From the cell containing the given text, extract its center point as [X, Y] coordinate. 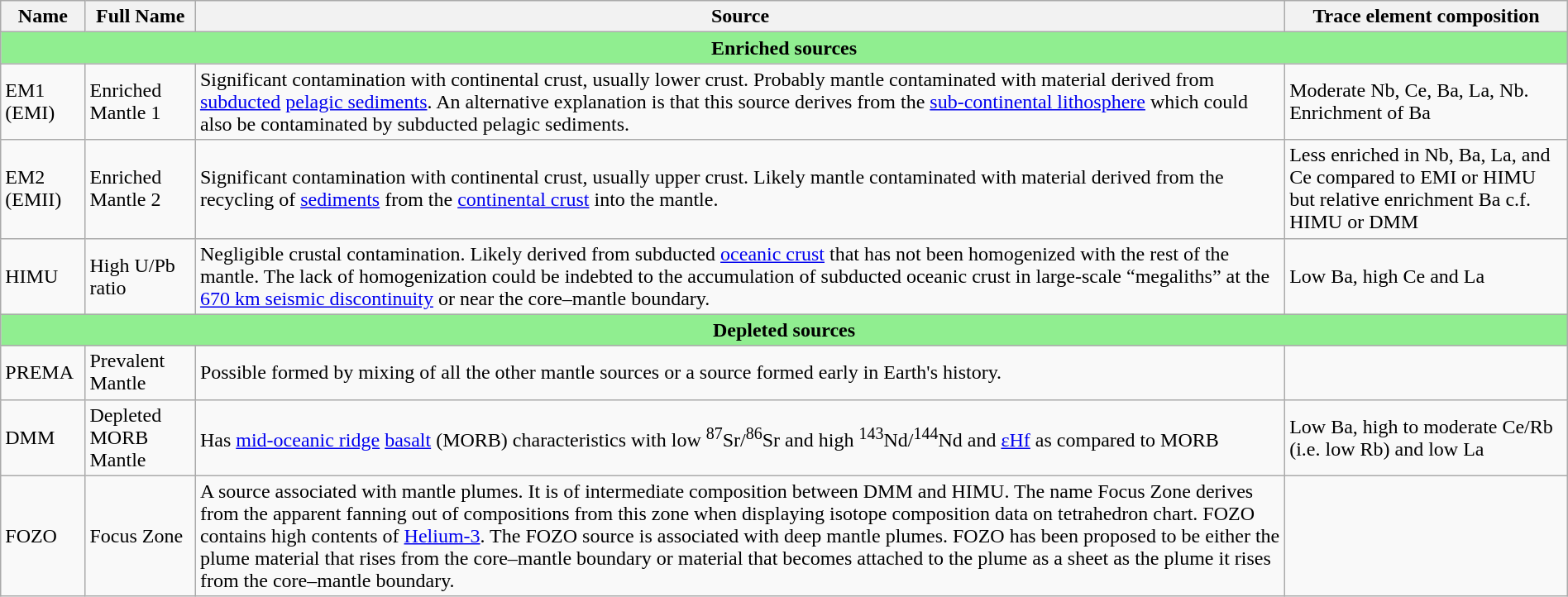
Trace element composition [1427, 17]
EM1 (EMI) [43, 102]
Full Name [141, 17]
Enriched sources [784, 48]
Depleted sources [784, 330]
Has mid-oceanic ridge basalt (MORB) characteristics with low 87Sr/86Sr and high 143Nd/144Nd and εHf as compared to MORB [739, 437]
Focus Zone [141, 536]
EM2 (EMII) [43, 189]
Low Ba, high Ce and La [1427, 276]
FOZO [43, 536]
PREMA [43, 372]
Less enriched in Nb, Ba, La, and Ce compared to EMI or HIMU but relative enrichment Ba c.f. HIMU or DMM [1427, 189]
Enriched Mantle 2 [141, 189]
High U/Pb ratio [141, 276]
Name [43, 17]
Low Ba, high to moderate Ce/Rb (i.e. low Rb) and low La [1427, 437]
Source [739, 17]
Moderate Nb, Ce, Ba, La, Nb. Enrichment of Ba [1427, 102]
Prevalent Mantle [141, 372]
DMM [43, 437]
Enriched Mantle 1 [141, 102]
Possible formed by mixing of all the other mantle sources or a source formed early in Earth's history. [739, 372]
HIMU [43, 276]
Depleted MORB Mantle [141, 437]
